Locate the cell with the specified text and output its [X, Y] center coordinate. 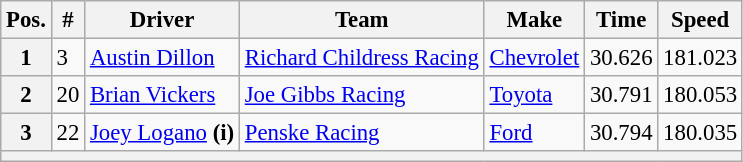
2 [26, 95]
30.794 [622, 133]
Richard Childress Racing [362, 58]
30.626 [622, 58]
Chevrolet [534, 58]
Joe Gibbs Racing [362, 95]
# [68, 20]
Penske Racing [362, 133]
Ford [534, 133]
Team [362, 20]
Brian Vickers [162, 95]
Time [622, 20]
Make [534, 20]
Pos. [26, 20]
181.023 [700, 58]
20 [68, 95]
22 [68, 133]
Joey Logano (i) [162, 133]
Austin Dillon [162, 58]
180.035 [700, 133]
Speed [700, 20]
Driver [162, 20]
Toyota [534, 95]
1 [26, 58]
30.791 [622, 95]
180.053 [700, 95]
